Return (X, Y) of the center of cell containing provided text 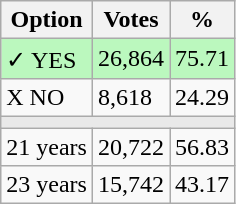
26,864 (130, 59)
15,742 (130, 185)
Option (47, 20)
24.29 (202, 97)
Votes (130, 20)
20,722 (130, 147)
43.17 (202, 185)
8,618 (130, 97)
% (202, 20)
✓ YES (47, 59)
X NO (47, 97)
21 years (47, 147)
56.83 (202, 147)
75.71 (202, 59)
23 years (47, 185)
